Return the (X, Y) coordinate for the center point of the cell that contains the specified text.  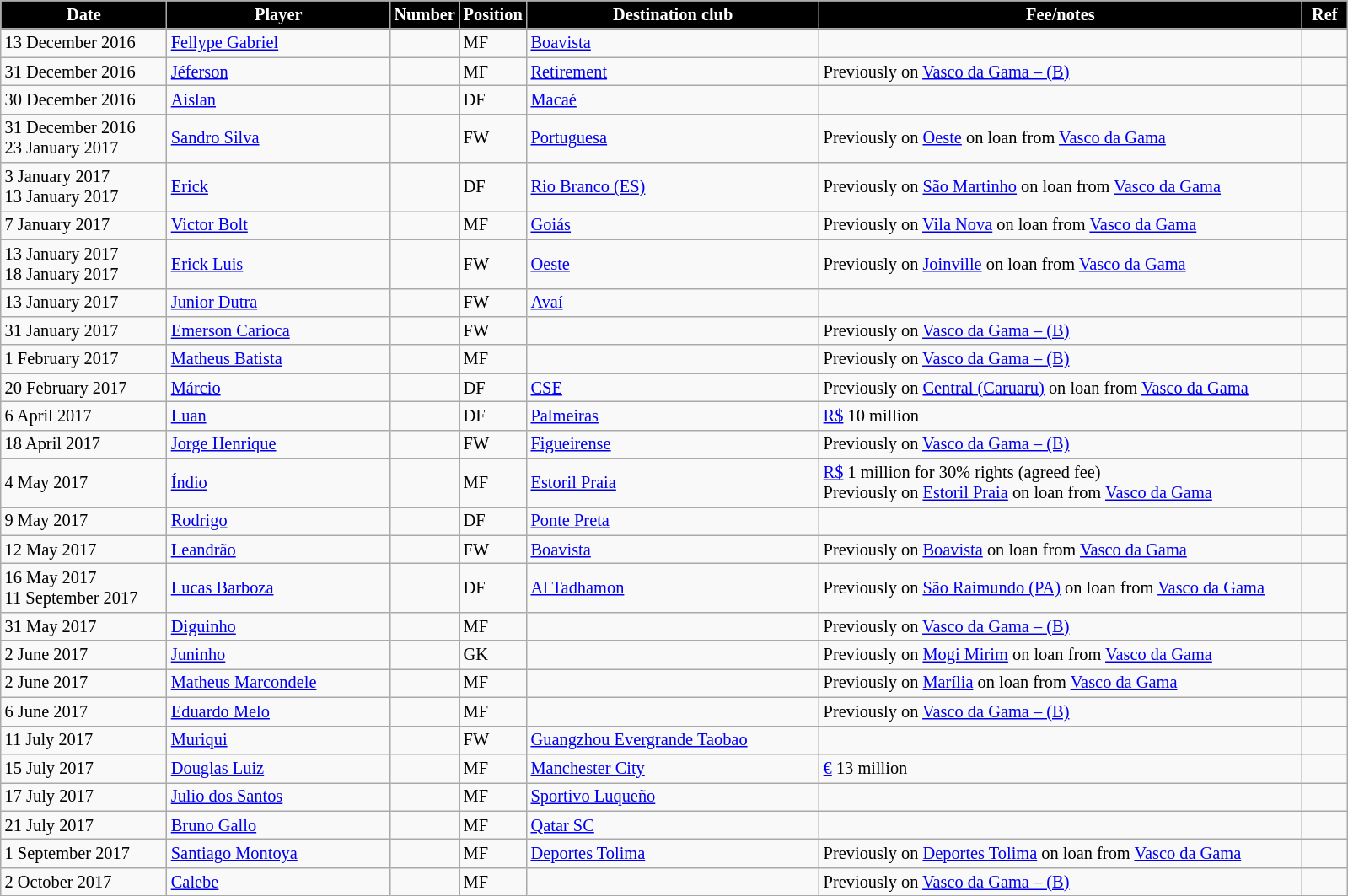
2 October 2017 (84, 882)
21 July 2017 (84, 825)
Previously on Marília on loan from Vasco da Gama (1061, 683)
6 April 2017 (84, 416)
Douglas Luiz (278, 768)
30 December 2016 (84, 99)
Previously on Mogi Mirim on loan from Vasco da Gama (1061, 655)
Muriqui (278, 740)
Diguinho (278, 626)
18 April 2017 (84, 444)
Retirement (673, 72)
6 June 2017 (84, 711)
Deportes Tolima (673, 853)
Rodrigo (278, 521)
Juninho (278, 655)
Ref (1325, 14)
Erick Luis (278, 264)
Bruno Gallo (278, 825)
Goiás (673, 225)
Previously on Boavista on loan from Vasco da Gama (1061, 550)
CSE (673, 388)
Previously on Central (Caruaru) on loan from Vasco da Gama (1061, 388)
9 May 2017 (84, 521)
Previously on Vila Nova on loan from Vasco da Gama (1061, 225)
Sportivo Luqueño (673, 797)
Fellype Gabriel (278, 43)
Índio (278, 483)
Ponte Preta (673, 521)
4 May 2017 (84, 483)
Jéferson (278, 72)
1 February 2017 (84, 359)
Junior Dutra (278, 303)
Estoril Praia (673, 483)
Qatar SC (673, 825)
Destination club (673, 14)
Previously on Deportes Tolima on loan from Vasco da Gama (1061, 853)
12 May 2017 (84, 550)
31 May 2017 (84, 626)
Oeste (673, 264)
Matheus Batista (278, 359)
Manchester City (673, 768)
31 December 2016 (84, 72)
Victor Bolt (278, 225)
Rio Branco (ES) (673, 187)
Fee/notes (1061, 14)
Guangzhou Evergrande Taobao (673, 740)
€ 13 million (1061, 768)
Sandro Silva (278, 138)
Palmeiras (673, 416)
Player (278, 14)
Position (493, 14)
Figueirense (673, 444)
Santiago Montoya (278, 853)
13 December 2016 (84, 43)
17 July 2017 (84, 797)
Date (84, 14)
Avaí (673, 303)
13 January 2017 (84, 303)
31 December 201623 January 2017 (84, 138)
Matheus Marcondele (278, 683)
20 February 2017 (84, 388)
15 July 2017 (84, 768)
GK (493, 655)
Erick (278, 187)
Márcio (278, 388)
Eduardo Melo (278, 711)
3 January 201713 January 2017 (84, 187)
Lucas Barboza (278, 587)
Portuguesa (673, 138)
11 July 2017 (84, 740)
Aislan (278, 99)
Luan (278, 416)
7 January 2017 (84, 225)
Leandrão (278, 550)
Emerson Carioca (278, 330)
R$ 1 million for 30% rights (agreed fee)Previously on Estoril Praia on loan from Vasco da Gama (1061, 483)
Jorge Henrique (278, 444)
Previously on São Raimundo (PA) on loan from Vasco da Gama (1061, 587)
Number (425, 14)
Al Tadhamon (673, 587)
16 May 201711 September 2017 (84, 587)
Macaé (673, 99)
13 January 201718 January 2017 (84, 264)
Previously on Oeste on loan from Vasco da Gama (1061, 138)
Julio dos Santos (278, 797)
1 September 2017 (84, 853)
Previously on Joinville on loan from Vasco da Gama (1061, 264)
R$ 10 million (1061, 416)
Previously on São Martinho on loan from Vasco da Gama (1061, 187)
31 January 2017 (84, 330)
Calebe (278, 882)
